For the text-containing cell, return its midpoint in [X, Y] coordinate format. 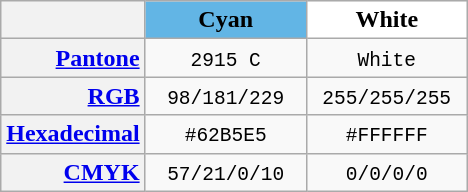
Cyan [226, 20]
CMYK [73, 172]
#FFFFFF [386, 134]
98/181/229 [226, 96]
0/0/0/0 [386, 172]
2915 C [226, 58]
RGB [73, 96]
Hexadecimal [73, 134]
255/255/255 [386, 96]
Pantone [73, 58]
#62B5E5 [226, 134]
57/21/0/10 [226, 172]
